Output the (x, y) coordinate of the center of the cell containing the given text.  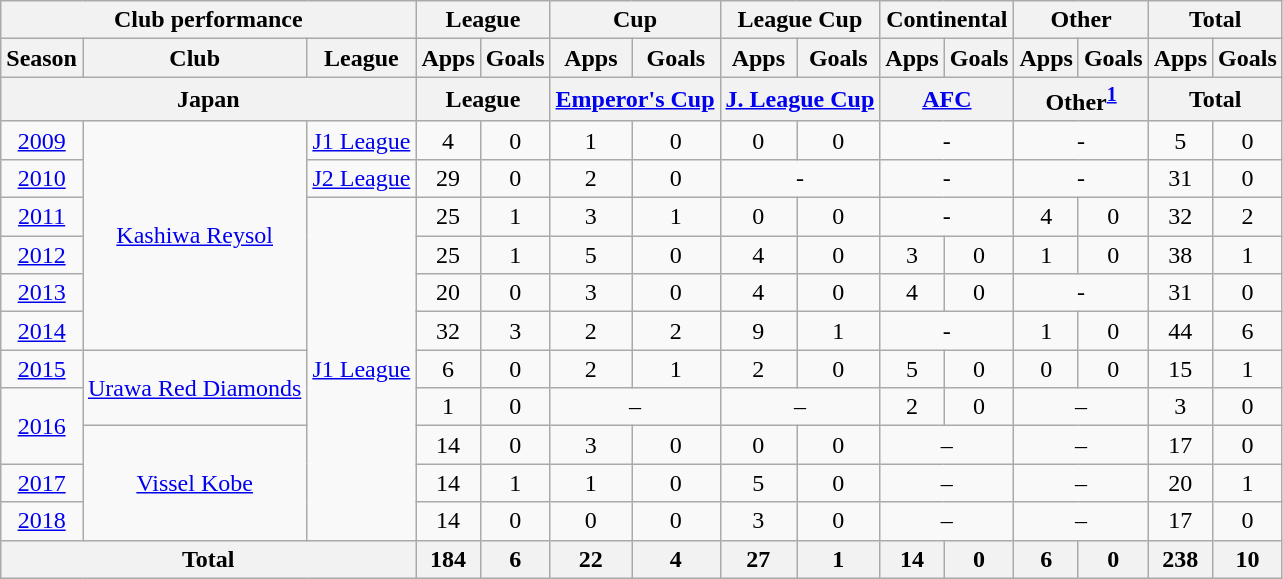
2014 (42, 331)
J. League Cup (800, 100)
Continental (947, 20)
238 (1180, 559)
38 (1180, 255)
AFC (947, 100)
2012 (42, 255)
2017 (42, 483)
Season (42, 58)
27 (758, 559)
9 (758, 331)
44 (1180, 331)
10 (1248, 559)
Kashiwa Reysol (194, 235)
2013 (42, 293)
J2 League (362, 178)
Club performance (208, 20)
Other (1081, 20)
15 (1180, 369)
Vissel Kobe (194, 483)
2018 (42, 521)
2016 (42, 426)
184 (448, 559)
Emperor's Cup (635, 100)
League Cup (800, 20)
29 (448, 178)
Japan (208, 100)
Club (194, 58)
Urawa Red Diamonds (194, 388)
2011 (42, 217)
Cup (635, 20)
2010 (42, 178)
2009 (42, 140)
Other1 (1081, 100)
22 (591, 559)
2015 (42, 369)
